Output the [X, Y] coordinate of the center of the cell containing the given text.  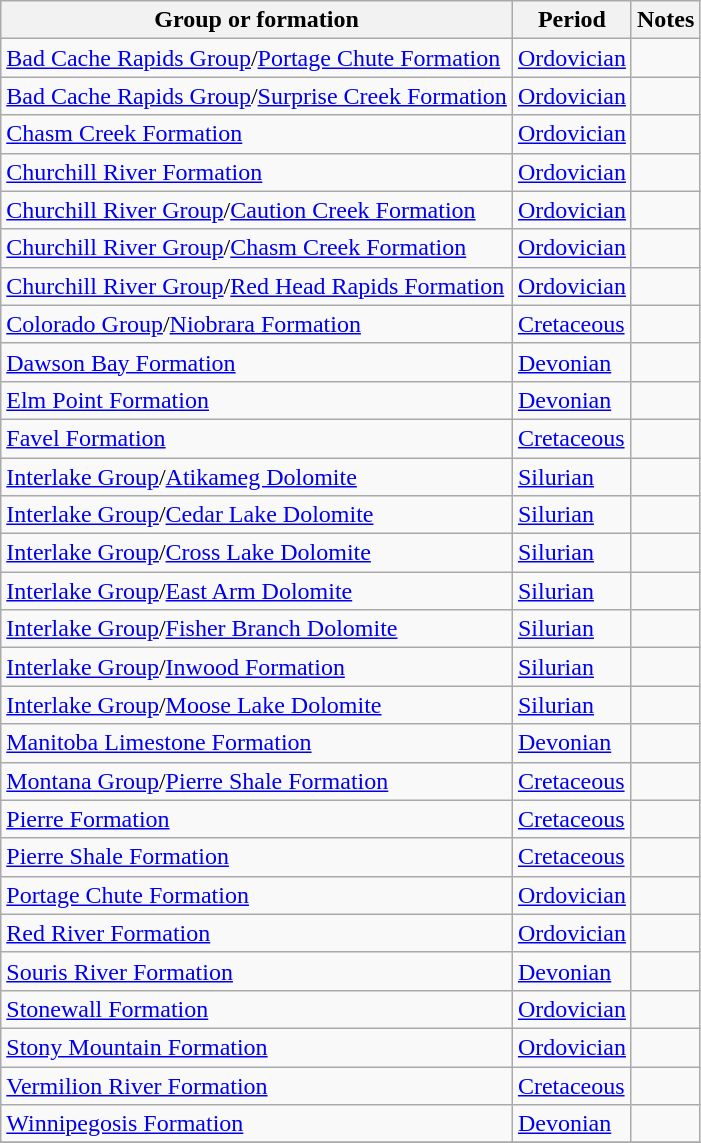
Interlake Group/Inwood Formation [257, 667]
Interlake Group/Atikameg Dolomite [257, 477]
Period [572, 20]
Interlake Group/Cedar Lake Dolomite [257, 515]
Interlake Group/Cross Lake Dolomite [257, 553]
Interlake Group/East Arm Dolomite [257, 591]
Stonewall Formation [257, 1009]
Vermilion River Formation [257, 1085]
Stony Mountain Formation [257, 1047]
Bad Cache Rapids Group/Portage Chute Formation [257, 58]
Churchill River Group/Chasm Creek Formation [257, 248]
Churchill River Group/Red Head Rapids Formation [257, 286]
Souris River Formation [257, 971]
Pierre Formation [257, 819]
Favel Formation [257, 438]
Dawson Bay Formation [257, 362]
Montana Group/Pierre Shale Formation [257, 781]
Red River Formation [257, 933]
Chasm Creek Formation [257, 134]
Manitoba Limestone Formation [257, 743]
Group or formation [257, 20]
Winnipegosis Formation [257, 1124]
Churchill River Group/Caution Creek Formation [257, 210]
Portage Chute Formation [257, 895]
Notes [665, 20]
Colorado Group/Niobrara Formation [257, 324]
Interlake Group/Fisher Branch Dolomite [257, 629]
Churchill River Formation [257, 172]
Pierre Shale Formation [257, 857]
Bad Cache Rapids Group/Surprise Creek Formation [257, 96]
Elm Point Formation [257, 400]
Interlake Group/Moose Lake Dolomite [257, 705]
